For the text-containing cell, return its midpoint in (X, Y) coordinate format. 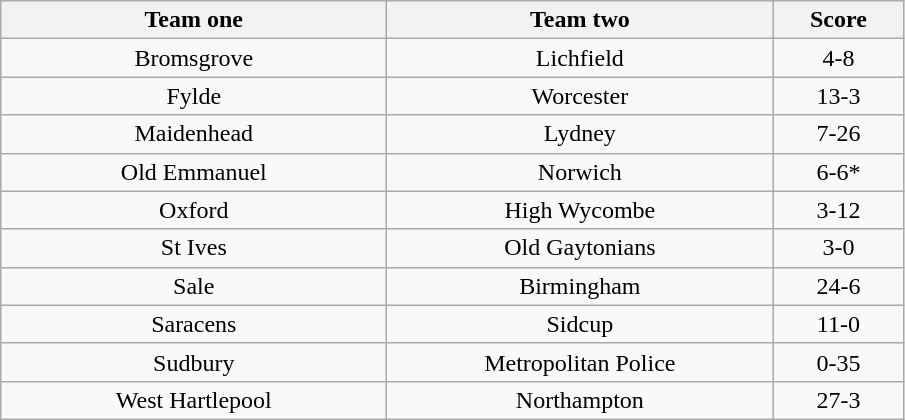
Oxford (194, 210)
Old Emmanuel (194, 172)
Saracens (194, 324)
Team one (194, 20)
Lydney (580, 134)
Team two (580, 20)
Sudbury (194, 362)
6-6* (838, 172)
St Ives (194, 248)
Metropolitan Police (580, 362)
West Hartlepool (194, 400)
Worcester (580, 96)
11-0 (838, 324)
27-3 (838, 400)
24-6 (838, 286)
13-3 (838, 96)
3-12 (838, 210)
4-8 (838, 58)
Fylde (194, 96)
0-35 (838, 362)
Old Gaytonians (580, 248)
Lichfield (580, 58)
Bromsgrove (194, 58)
High Wycombe (580, 210)
Birmingham (580, 286)
Northampton (580, 400)
Sidcup (580, 324)
Sale (194, 286)
Norwich (580, 172)
3-0 (838, 248)
Score (838, 20)
7-26 (838, 134)
Maidenhead (194, 134)
